Pinpoint the cell where the given text exists, returning its (X, Y) midpoint coordinate. 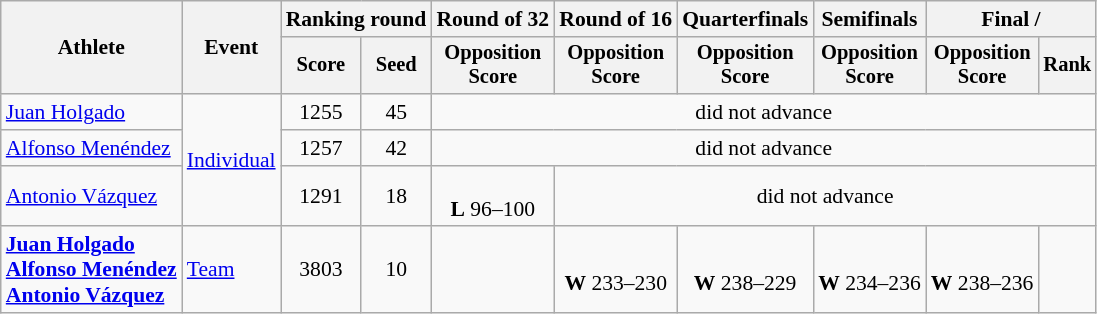
Round of 16 (616, 19)
1255 (322, 112)
Ranking round (356, 19)
Athlete (92, 48)
Team (232, 270)
Round of 32 (492, 19)
L 96–100 (492, 196)
W 238–236 (982, 270)
W 238–229 (745, 270)
45 (396, 112)
Juan Holgado (92, 112)
18 (396, 196)
1257 (322, 148)
Individual (232, 160)
Alfonso Menéndez (92, 148)
Rank (1067, 66)
Event (232, 48)
1291 (322, 196)
Juan HolgadoAlfonso MenéndezAntonio Vázquez (92, 270)
Seed (396, 66)
42 (396, 148)
Antonio Vázquez (92, 196)
3803 (322, 270)
Score (322, 66)
Quarterfinals (745, 19)
10 (396, 270)
Semifinals (870, 19)
W 234–236 (870, 270)
Final / (1011, 19)
W 233–230 (616, 270)
